Provide the (x, y) coordinate of the cell's center where the given text is located.  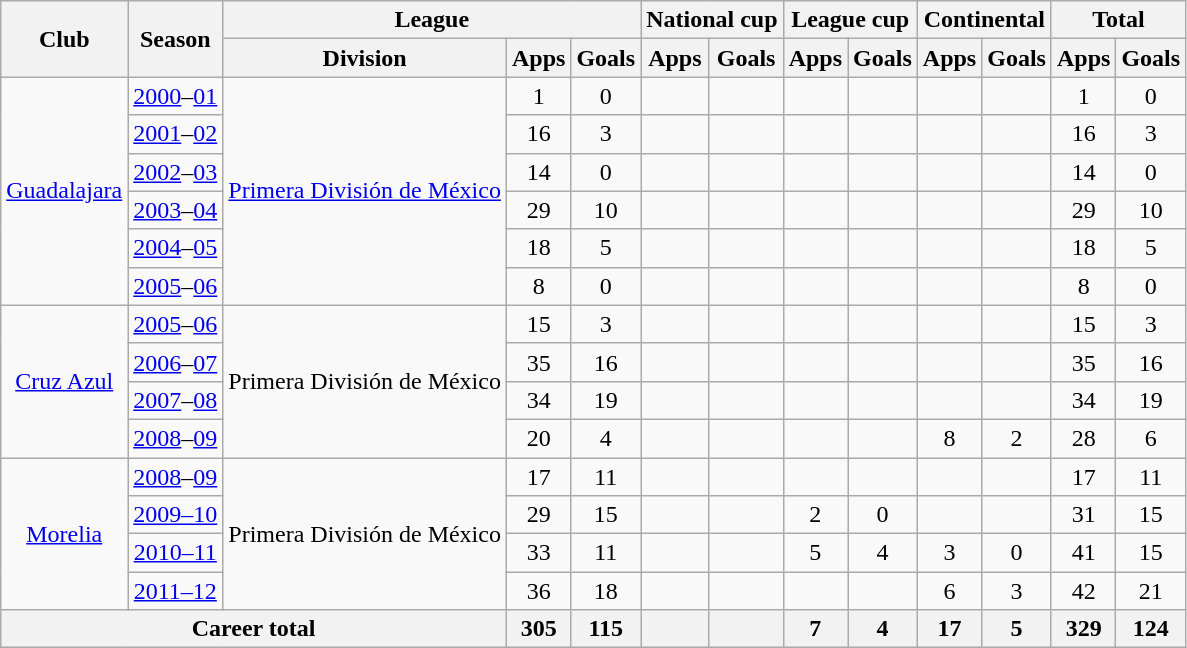
2009–10 (176, 515)
2003–04 (176, 210)
2007–08 (176, 400)
41 (1083, 553)
2006–07 (176, 362)
124 (1151, 629)
Guadalajara (64, 191)
League (432, 20)
Club (64, 39)
Season (176, 39)
Continental (984, 20)
Total (1118, 20)
42 (1083, 591)
2002–03 (176, 172)
Cruz Azul (64, 381)
305 (538, 629)
21 (1151, 591)
33 (538, 553)
Career total (254, 629)
329 (1083, 629)
Morelia (64, 534)
7 (815, 629)
28 (1083, 438)
League cup (850, 20)
2011–12 (176, 591)
2004–05 (176, 248)
36 (538, 591)
National cup (712, 20)
2001–02 (176, 134)
115 (606, 629)
31 (1083, 515)
2010–11 (176, 553)
20 (538, 438)
Division (365, 58)
2000–01 (176, 96)
